Find where the given text appears and provide that cell's center as [x, y] coordinate. 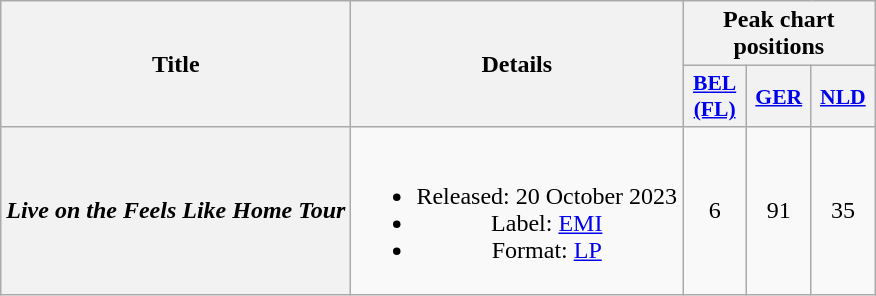
35 [843, 210]
6 [715, 210]
Released: 20 October 2023Label: EMIFormat: LP [517, 210]
Peak chart positions [779, 34]
NLD [843, 96]
Details [517, 64]
Live on the Feels Like Home Tour [176, 210]
91 [779, 210]
BEL(FL) [715, 96]
GER [779, 96]
Title [176, 64]
